Return the [x, y] coordinate for the center point of the cell that contains the specified text.  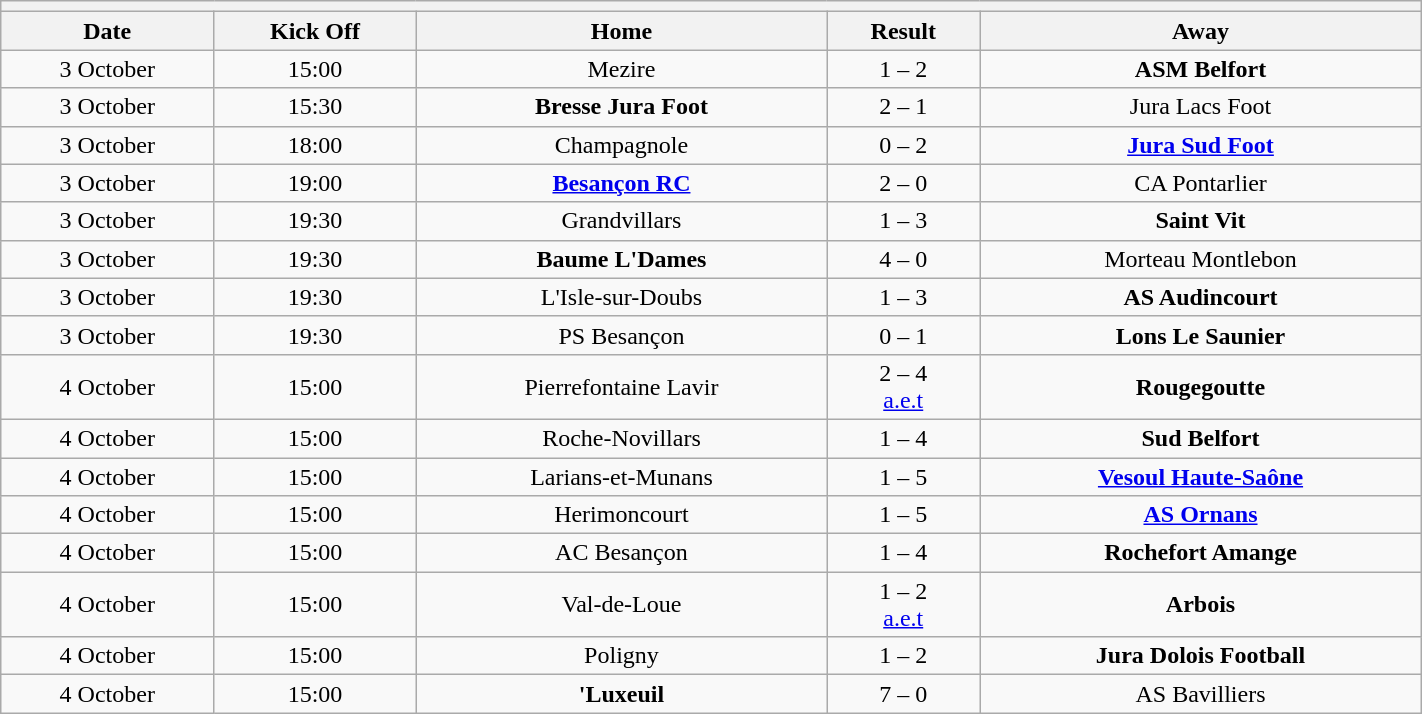
ASM Belfort [1200, 69]
Besançon RC [622, 183]
Herimoncourt [622, 515]
Mezire [622, 69]
Grandvillars [622, 221]
Home [622, 31]
Vesoul Haute-Saône [1200, 477]
2 – 0 [904, 183]
19:00 [315, 183]
'Luxeuil [622, 694]
Lons Le Saunier [1200, 335]
1 – 2 a.e.t [904, 604]
L'Isle-sur-Doubs [622, 297]
0 – 2 [904, 145]
2 – 1 [904, 107]
Pierrefontaine Lavir [622, 386]
Rougegoutte [1200, 386]
AS Bavilliers [1200, 694]
18:00 [315, 145]
2 – 4 a.e.t [904, 386]
0 – 1 [904, 335]
Away [1200, 31]
Jura Lacs Foot [1200, 107]
CA Pontarlier [1200, 183]
15:30 [315, 107]
PS Besançon [622, 335]
Roche-Novillars [622, 438]
Bresse Jura Foot [622, 107]
Result [904, 31]
Saint Vit [1200, 221]
Val-de-Loue [622, 604]
Rochefort Amange [1200, 553]
Morteau Montlebon [1200, 259]
Larians-et-Munans [622, 477]
Jura Dolois Football [1200, 656]
7 – 0 [904, 694]
4 – 0 [904, 259]
Jura Sud Foot [1200, 145]
AC Besançon [622, 553]
Date [108, 31]
AS Ornans [1200, 515]
Arbois [1200, 604]
Champagnole [622, 145]
Kick Off [315, 31]
Baume L'Dames [622, 259]
AS Audincourt [1200, 297]
Sud Belfort [1200, 438]
Poligny [622, 656]
